Capture the cell that displays the provided text and extract its (x, y) central coordinate. 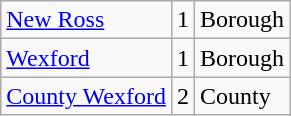
2 (182, 96)
County (242, 96)
County Wexford (86, 96)
Wexford (86, 58)
New Ross (86, 20)
